Detect which cell encompasses the target text, then output its [X, Y] center coordinate. 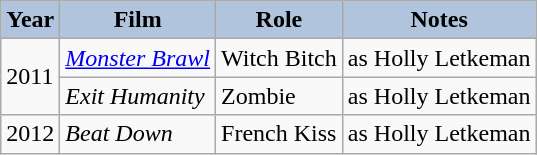
Monster Brawl [138, 58]
Witch Bitch [280, 58]
Exit Humanity [138, 96]
French Kiss [280, 134]
Film [138, 20]
Role [280, 20]
Zombie [280, 96]
2012 [30, 134]
2011 [30, 77]
Beat Down [138, 134]
Notes [439, 20]
Year [30, 20]
